Find where the given text appears and provide that cell's center as (x, y) coordinate. 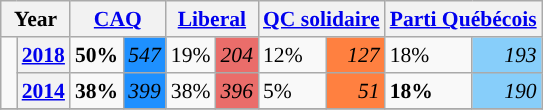
QC solidaire (322, 19)
396 (236, 91)
204 (236, 55)
51 (355, 91)
547 (144, 55)
Year (36, 19)
193 (507, 55)
399 (144, 91)
2014 (44, 91)
12% (292, 55)
190 (507, 91)
2018 (44, 55)
127 (355, 55)
CAQ (118, 19)
19% (191, 55)
Parti Québécois (464, 19)
50% (96, 55)
Liberal (212, 19)
5% (292, 91)
